Return [x, y] of the center of cell containing provided text 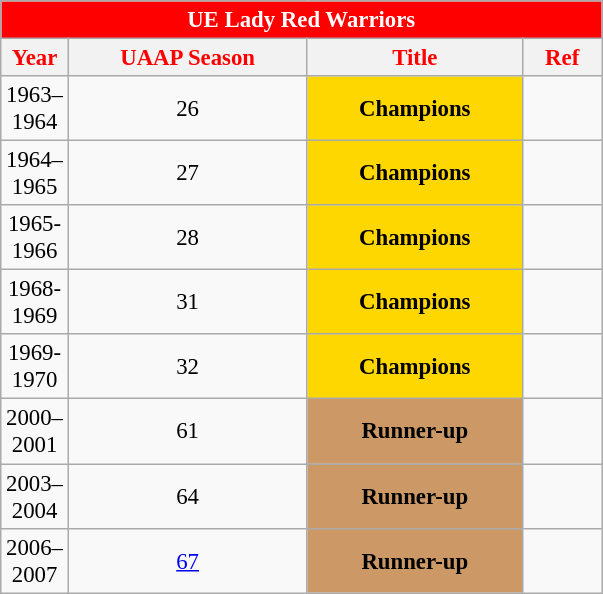
2000–2001 [35, 432]
1969-1970 [35, 366]
64 [188, 496]
32 [188, 366]
1968-1969 [35, 302]
1965-1966 [35, 238]
26 [188, 108]
27 [188, 174]
UAAP Season [188, 58]
1963–1964 [35, 108]
2006–2007 [35, 560]
28 [188, 238]
2003–2004 [35, 496]
Year [35, 58]
31 [188, 302]
UE Lady Red Warriors [302, 20]
Title [415, 58]
Ref [562, 58]
1964–1965 [35, 174]
67 [188, 560]
61 [188, 432]
